From the cell containing the given text, extract its center point as (x, y) coordinate. 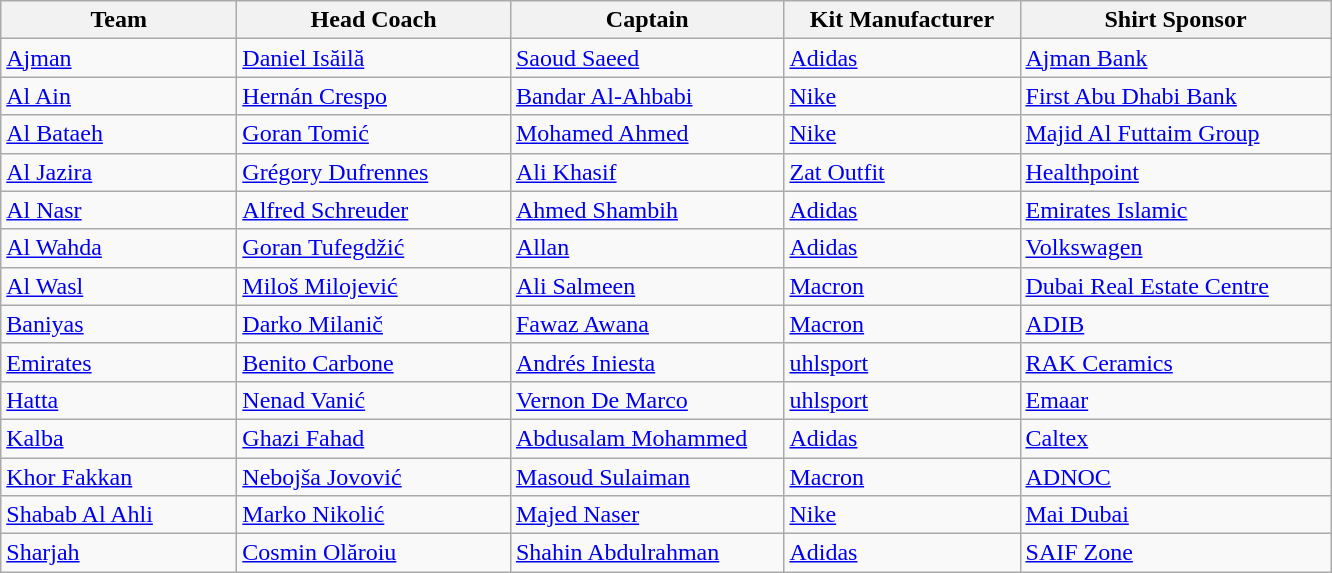
First Abu Dhabi Bank (1176, 96)
Caltex (1176, 438)
Vernon De Marco (647, 400)
Khor Fakkan (119, 477)
Cosmin Olăroiu (374, 553)
Marko Nikolić (374, 515)
Baniyas (119, 324)
Emaar (1176, 400)
Emirates (119, 362)
Benito Carbone (374, 362)
Shahin Abdulrahman (647, 553)
Ajman Bank (1176, 58)
Emirates Islamic (1176, 210)
Shabab Al Ahli (119, 515)
Shirt Sponsor (1176, 20)
Fawaz Awana (647, 324)
Hernán Crespo (374, 96)
RAK Ceramics (1176, 362)
Nenad Vanić (374, 400)
Darko Milanič (374, 324)
Allan (647, 248)
Kit Manufacturer (902, 20)
Bandar Al-Ahbabi (647, 96)
Goran Tomić (374, 134)
Abdusalam Mohammed (647, 438)
Ali Salmeen (647, 286)
Andrés Iniesta (647, 362)
Daniel Isăilă (374, 58)
Zat Outfit (902, 172)
Masoud Sulaiman (647, 477)
Goran Tufegdžić (374, 248)
Al Ain (119, 96)
Nebojša Jovović (374, 477)
Ahmed Shambih (647, 210)
ADIB (1176, 324)
Volkswagen (1176, 248)
Saoud Saeed (647, 58)
ADNOC (1176, 477)
Ajman (119, 58)
Majid Al Futtaim Group (1176, 134)
Al Nasr (119, 210)
Healthpoint (1176, 172)
Dubai Real Estate Centre (1176, 286)
Head Coach (374, 20)
Ali Khasif (647, 172)
Sharjah (119, 553)
Majed Naser (647, 515)
Ghazi Fahad (374, 438)
Captain (647, 20)
Team (119, 20)
Mai Dubai (1176, 515)
Hatta (119, 400)
Kalba (119, 438)
Al Wahda (119, 248)
Al Jazira (119, 172)
Al Bataeh (119, 134)
SAIF Zone (1176, 553)
Al Wasl (119, 286)
Mohamed Ahmed (647, 134)
Grégory Dufrennes (374, 172)
Alfred Schreuder (374, 210)
Miloš Milojević (374, 286)
